Scan for the cell matching the given text and deliver its [x, y] coordinate at center. 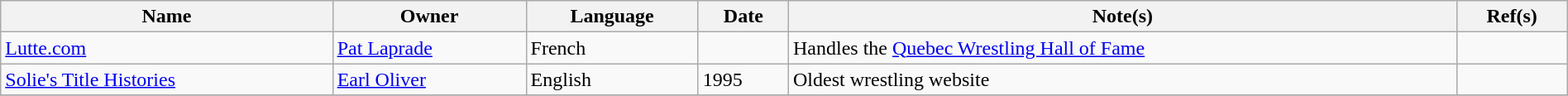
Date [743, 17]
Ref(s) [1512, 17]
Handles the Quebec Wrestling Hall of Fame [1123, 48]
Solie's Title Histories [167, 79]
Language [612, 17]
Name [167, 17]
Oldest wrestling website [1123, 79]
1995 [743, 79]
Pat Laprade [429, 48]
Owner [429, 17]
Lutte.com [167, 48]
Note(s) [1123, 17]
French [612, 48]
English [612, 79]
Earl Oliver [429, 79]
